For the text-containing cell, return its midpoint in [X, Y] coordinate format. 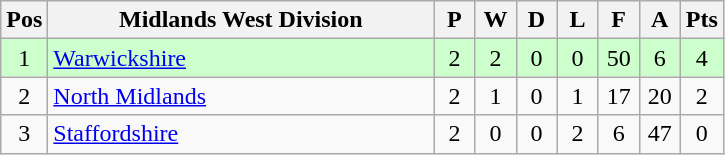
Warwickshire [241, 58]
3 [24, 134]
North Midlands [241, 96]
F [618, 20]
17 [618, 96]
W [496, 20]
Pos [24, 20]
P [454, 20]
Midlands West Division [241, 20]
47 [660, 134]
Staffordshire [241, 134]
D [536, 20]
L [578, 20]
Pts [702, 20]
4 [702, 58]
A [660, 20]
50 [618, 58]
20 [660, 96]
